Capture the cell that displays the provided text and extract its [X, Y] central coordinate. 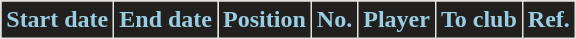
No. [334, 20]
End date [166, 20]
Player [397, 20]
Ref. [548, 20]
Start date [58, 20]
Position [265, 20]
To club [478, 20]
